Locate the cell with the specified text and output its (X, Y) center coordinate. 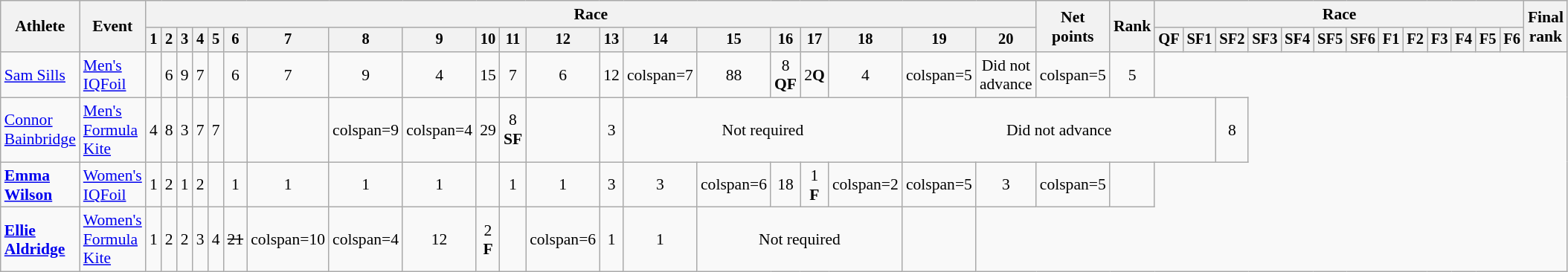
Women's Formula Kite (113, 239)
Men's IQFoil (113, 74)
2Q (814, 74)
Event (113, 27)
Connor Bainbridge (40, 131)
2 F (488, 239)
17 (814, 40)
10 (488, 40)
Sam Sills (40, 74)
Emma Wilson (40, 184)
11 (513, 40)
13 (611, 40)
14 (661, 40)
Athlete (40, 27)
Ellie Aldridge (40, 239)
8 SF (513, 131)
20 (1006, 40)
SF6 (1363, 40)
F6 (1511, 40)
SF4 (1297, 40)
colspan=10 (288, 239)
Men's Formula Kite (113, 131)
SF1 (1200, 40)
SF5 (1330, 40)
F5 (1488, 40)
colspan=7 (661, 74)
8 QF (785, 74)
88 (733, 74)
F3 (1439, 40)
SF2 (1232, 40)
19 (939, 40)
colspan=9 (366, 131)
16 (785, 40)
QF (1169, 40)
SF3 (1265, 40)
F1 (1391, 40)
Rank (1132, 27)
Final rank (1546, 27)
Women's IQFoil (113, 184)
F4 (1463, 40)
F2 (1415, 40)
29 (488, 131)
Net points (1073, 27)
1 F (814, 184)
21 (235, 239)
colspan=2 (866, 184)
